From the cell containing the given text, extract its center point as [X, Y] coordinate. 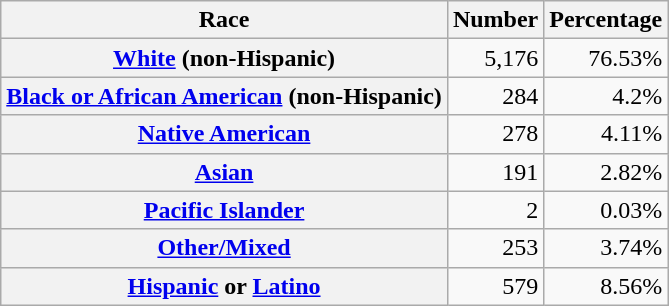
284 [495, 96]
Black or African American (non-Hispanic) [224, 96]
8.56% [606, 286]
Pacific Islander [224, 210]
Hispanic or Latino [224, 286]
Other/Mixed [224, 248]
253 [495, 248]
Number [495, 20]
579 [495, 286]
3.74% [606, 248]
5,176 [495, 58]
4.2% [606, 96]
0.03% [606, 210]
2.82% [606, 172]
Native American [224, 134]
Race [224, 20]
76.53% [606, 58]
278 [495, 134]
4.11% [606, 134]
191 [495, 172]
Percentage [606, 20]
2 [495, 210]
Asian [224, 172]
White (non-Hispanic) [224, 58]
